Identify which cell holds the provided text, then report its (X, Y) central coordinate. 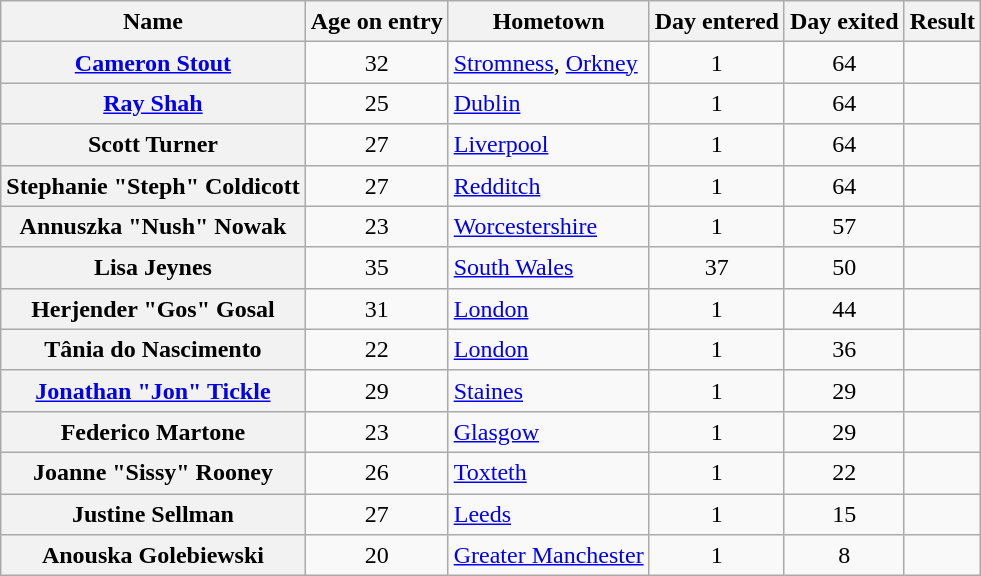
Greater Manchester (548, 556)
32 (376, 62)
Name (153, 22)
Herjender "Gos" Gosal (153, 308)
Lisa Jeynes (153, 268)
15 (844, 514)
Ray Shah (153, 104)
Tânia do Nascimento (153, 350)
Worcestershire (548, 226)
Anouska Golebiewski (153, 556)
50 (844, 268)
Annuszka "Nush" Nowak (153, 226)
57 (844, 226)
Jonathan "Jon" Tickle (153, 390)
Age on entry (376, 22)
Joanne "Sissy" Rooney (153, 472)
Scott Turner (153, 144)
South Wales (548, 268)
Federico Martone (153, 432)
31 (376, 308)
Day entered (716, 22)
Staines (548, 390)
Day exited (844, 22)
26 (376, 472)
Toxteth (548, 472)
44 (844, 308)
8 (844, 556)
36 (844, 350)
Stromness, Orkney (548, 62)
Justine Sellman (153, 514)
Cameron Stout (153, 62)
Result (942, 22)
Leeds (548, 514)
35 (376, 268)
Glasgow (548, 432)
25 (376, 104)
37 (716, 268)
20 (376, 556)
Dublin (548, 104)
Redditch (548, 186)
Liverpool (548, 144)
Stephanie "Steph" Coldicott (153, 186)
Hometown (548, 22)
